Return [x, y] of the center of cell containing provided text 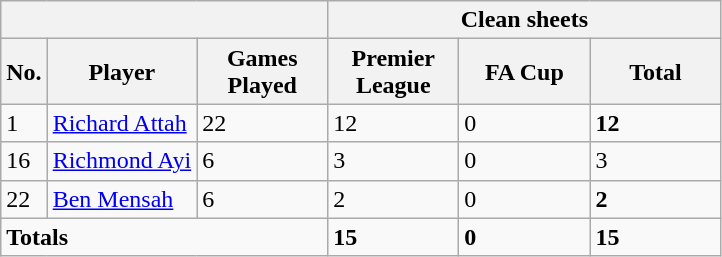
Player [122, 72]
Games Played [262, 72]
Richmond Ayi [122, 161]
16 [24, 161]
No. [24, 72]
Totals [164, 237]
Ben Mensah [122, 199]
Clean sheets [524, 20]
Richard Attah [122, 123]
FA Cup [524, 72]
Total [656, 72]
Premier League [394, 72]
1 [24, 123]
